Identify which cell holds the provided text, then report its [x, y] central coordinate. 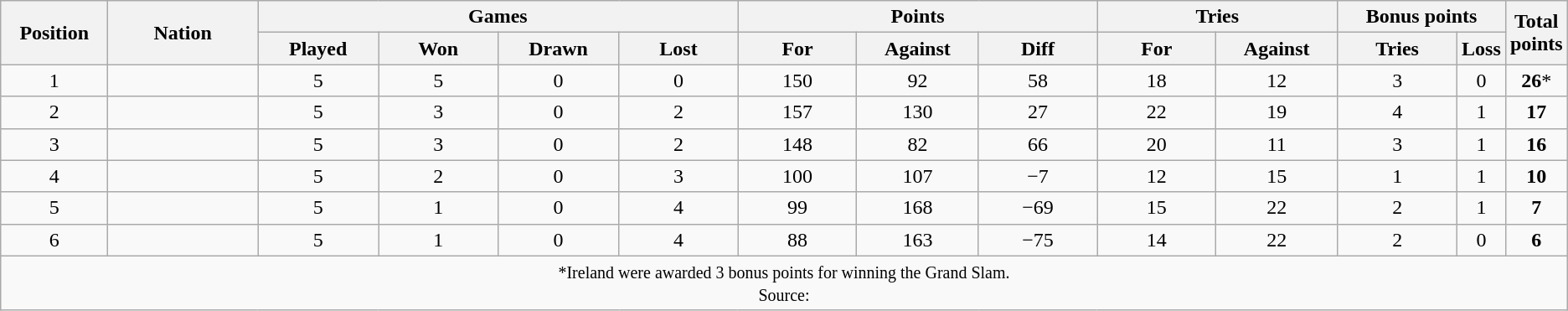
Loss [1482, 49]
163 [918, 240]
92 [918, 80]
Diff [1038, 49]
Games [498, 17]
168 [918, 208]
14 [1157, 240]
148 [797, 144]
130 [918, 112]
*Ireland were awarded 3 bonus points for winning the Grand Slam.Source: [784, 283]
11 [1277, 144]
Position [54, 33]
Lost [678, 49]
26* [1536, 80]
Played [318, 49]
Drawn [558, 49]
17 [1536, 112]
66 [1038, 144]
157 [797, 112]
7 [1536, 208]
Points [918, 17]
−75 [1038, 240]
19 [1277, 112]
27 [1038, 112]
Totalpoints [1536, 33]
16 [1536, 144]
20 [1157, 144]
99 [797, 208]
Nation [183, 33]
100 [797, 176]
Won [439, 49]
18 [1157, 80]
−69 [1038, 208]
58 [1038, 80]
88 [797, 240]
150 [797, 80]
Bonus points [1422, 17]
107 [918, 176]
10 [1536, 176]
82 [918, 144]
−7 [1038, 176]
